Determine the (X, Y) coordinate at the center of the cell enclosing the given text.  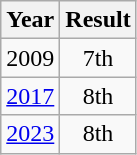
2017 (30, 96)
2023 (30, 134)
Year (30, 20)
2009 (30, 58)
7th (98, 58)
Result (98, 20)
